Pinpoint the cell where the given text exists, returning its (X, Y) midpoint coordinate. 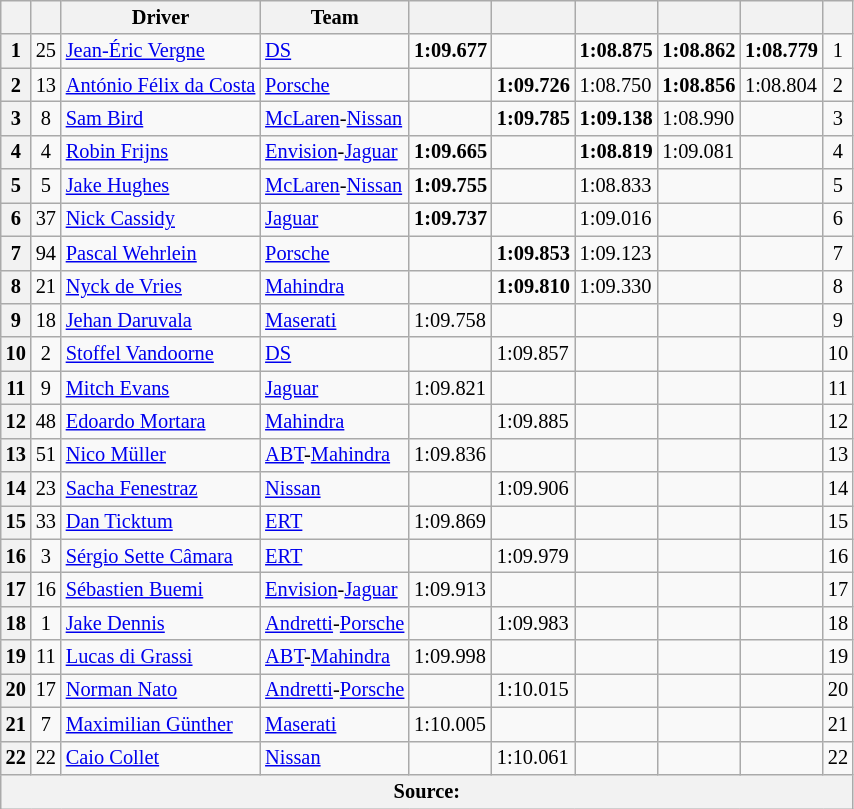
Sacha Fenestraz (160, 489)
1:08.804 (782, 85)
1:09.906 (534, 489)
1:08.862 (698, 51)
1:09.785 (534, 118)
1:09.821 (450, 388)
Mitch Evans (160, 388)
1:08.750 (616, 85)
Pascal Wehrlein (160, 253)
Stoffel Vandoorne (160, 354)
Lucas di Grassi (160, 657)
25 (46, 51)
1:09.885 (534, 421)
1:09.979 (534, 556)
1:10.015 (534, 690)
Sam Bird (160, 118)
1:09.857 (534, 354)
António Félix da Costa (160, 85)
1:09.758 (450, 320)
1:09.737 (450, 219)
Nick Cassidy (160, 219)
1:09.016 (616, 219)
33 (46, 522)
Maximilian Günther (160, 724)
Team (334, 17)
Nico Müller (160, 455)
1:10.061 (534, 758)
1:09.330 (616, 287)
Jehan Daruvala (160, 320)
Jake Dennis (160, 623)
Driver (160, 17)
1:09.836 (450, 455)
Sérgio Sette Câmara (160, 556)
1:09.138 (616, 118)
1:09.755 (450, 186)
51 (46, 455)
1:09.998 (450, 657)
1:08.856 (698, 85)
1:08.875 (616, 51)
1:09.123 (616, 253)
1:08.990 (698, 118)
1:09.853 (534, 253)
1:09.810 (534, 287)
Edoardo Mortara (160, 421)
Nyck de Vries (160, 287)
1:08.833 (616, 186)
1:09.983 (534, 623)
1:09.081 (698, 152)
1:09.677 (450, 51)
Caio Collet (160, 758)
1:09.869 (450, 522)
Dan Ticktum (160, 522)
Norman Nato (160, 690)
48 (46, 421)
Robin Frijns (160, 152)
Jake Hughes (160, 186)
Jean-Éric Vergne (160, 51)
1:09.665 (450, 152)
Source: (427, 791)
Sébastien Buemi (160, 589)
1:08.819 (616, 152)
1:09.726 (534, 85)
37 (46, 219)
94 (46, 253)
1:09.913 (450, 589)
23 (46, 489)
1:10.005 (450, 724)
1:08.779 (782, 51)
